Scan for the cell matching the given text and deliver its [X, Y] coordinate at center. 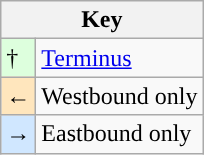
Westbound only [120, 96]
† [18, 58]
Terminus [120, 58]
Eastbound only [120, 134]
→ [18, 134]
← [18, 96]
Key [102, 20]
